Return the (X, Y) coordinate for the center point of the cell that contains the specified text.  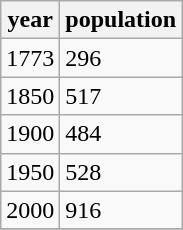
1773 (30, 58)
1950 (30, 172)
916 (121, 210)
528 (121, 172)
year (30, 20)
1850 (30, 96)
population (121, 20)
296 (121, 58)
484 (121, 134)
1900 (30, 134)
517 (121, 96)
2000 (30, 210)
